Search for the cell housing the specified text and yield its (X, Y) center coordinate. 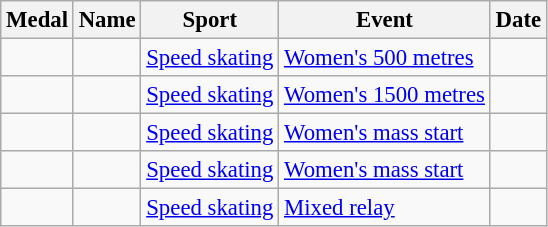
Event (385, 20)
Medal (38, 20)
Name (107, 20)
Date (518, 20)
Mixed relay (385, 208)
Women's 500 metres (385, 58)
Sport (210, 20)
Women's 1500 metres (385, 95)
